Identify which cell holds the provided text, then report its [x, y] central coordinate. 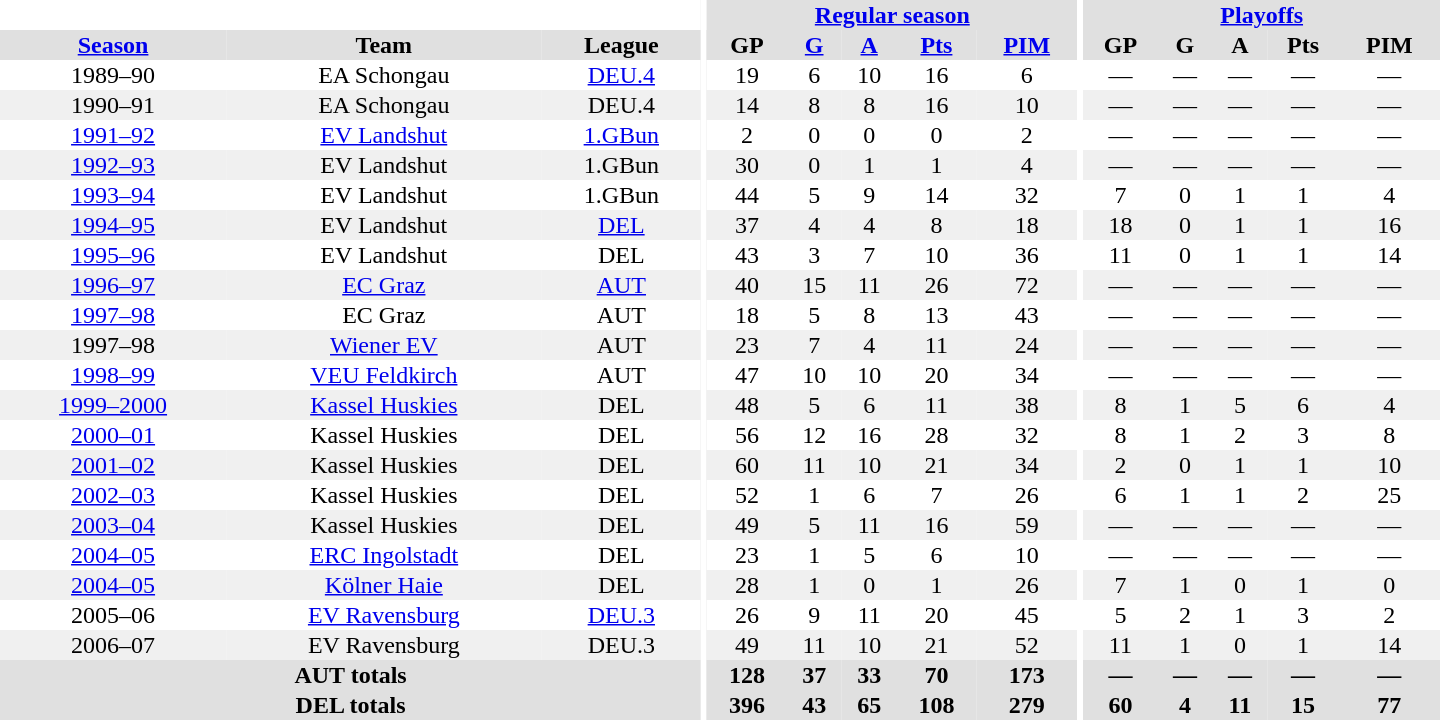
19 [746, 75]
1995–96 [113, 255]
45 [1026, 615]
1992–93 [113, 165]
2002–03 [113, 495]
396 [746, 705]
279 [1026, 705]
1994–95 [113, 225]
108 [936, 705]
128 [746, 675]
47 [746, 375]
2003–04 [113, 525]
56 [746, 435]
Season [113, 45]
2005–06 [113, 615]
Kölner Haie [384, 585]
173 [1026, 675]
Regular season [892, 15]
2000–01 [113, 435]
ERC Ingolstadt [384, 555]
30 [746, 165]
25 [1390, 495]
1996–97 [113, 285]
13 [936, 315]
1999–2000 [113, 405]
59 [1026, 525]
Playoffs [1262, 15]
36 [1026, 255]
40 [746, 285]
48 [746, 405]
DEL totals [350, 705]
1990–91 [113, 105]
1993–94 [113, 195]
1991–92 [113, 135]
33 [870, 675]
AUT totals [350, 675]
Wiener EV [384, 345]
72 [1026, 285]
2001–02 [113, 465]
44 [746, 195]
League [622, 45]
65 [870, 705]
1998–99 [113, 375]
70 [936, 675]
Team [384, 45]
77 [1390, 705]
VEU Feldkirch [384, 375]
24 [1026, 345]
1989–90 [113, 75]
12 [814, 435]
2006–07 [113, 645]
38 [1026, 405]
